Capture the cell that displays the provided text and extract its [x, y] central coordinate. 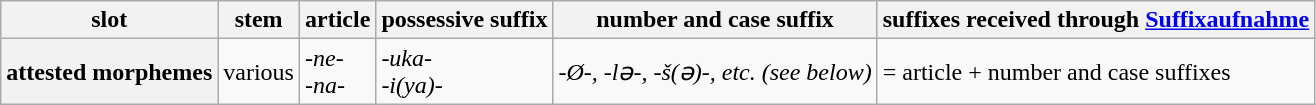
various [259, 72]
-ne--na- [337, 72]
possessive suffix [464, 20]
stem [259, 20]
suffixes received through Suffixaufnahme [1096, 20]
-Ø-, -lə-, -š(ə)-, etc. (see below) [715, 72]
slot [110, 20]
-uka--i(ya)- [464, 72]
number and case suffix [715, 20]
article [337, 20]
attested morphemes [110, 72]
= article + number and case suffixes [1096, 72]
